For the text-containing cell, return its midpoint in (X, Y) coordinate format. 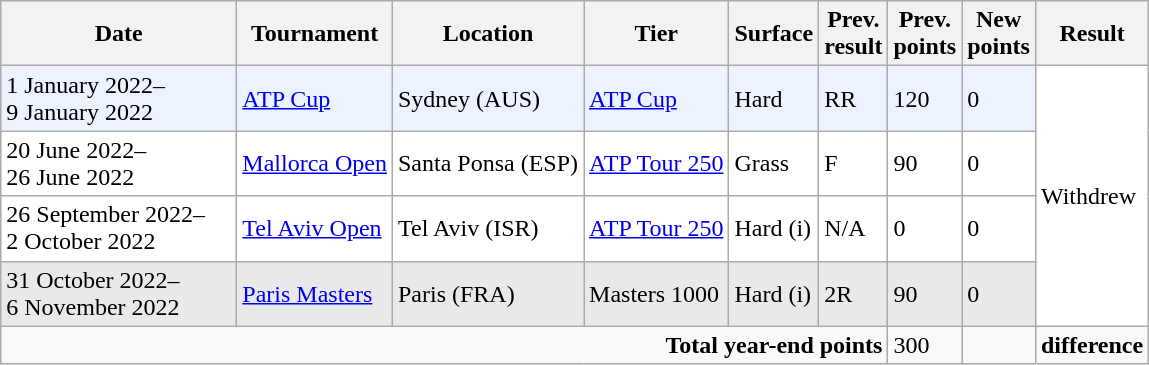
N/A (854, 228)
Result (1092, 34)
26 September 2022–2 October 2022 (119, 228)
Withdrew (1092, 196)
Surface (774, 34)
Tel Aviv Open (315, 228)
Masters 1000 (656, 294)
Santa Ponsa (ESP) (488, 164)
Tel Aviv (ISR) (488, 228)
Newpoints (999, 34)
difference (1092, 345)
F (854, 164)
Hard (774, 98)
Grass (774, 164)
Tournament (315, 34)
Prev.points (925, 34)
Mallorca Open (315, 164)
Sydney (AUS) (488, 98)
Tier (656, 34)
RR (854, 98)
120 (925, 98)
2R (854, 294)
Location (488, 34)
Paris (FRA) (488, 294)
1 January 2022–9 January 2022 (119, 98)
300 (925, 345)
Paris Masters (315, 294)
31 October 2022–6 November 2022 (119, 294)
Total year-end points (444, 345)
Prev.result (854, 34)
20 June 2022–26 June 2022 (119, 164)
Date (119, 34)
